Locate the cell with the specified text and output its [X, Y] center coordinate. 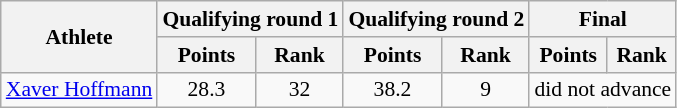
Qualifying round 2 [436, 19]
did not advance [602, 90]
Final [602, 19]
9 [486, 90]
Athlete [80, 36]
38.2 [392, 90]
Qualifying round 1 [250, 19]
Xaver Hoffmann [80, 90]
32 [300, 90]
28.3 [206, 90]
